Detect which cell encompasses the target text, then output its [X, Y] center coordinate. 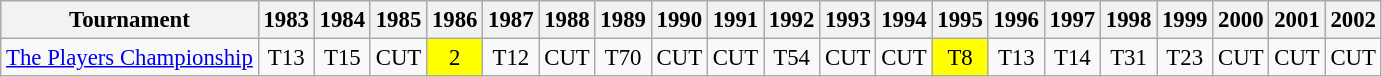
Tournament [130, 20]
1987 [511, 20]
T70 [623, 58]
1988 [567, 20]
1993 [848, 20]
T12 [511, 58]
T8 [960, 58]
1998 [1128, 20]
1986 [455, 20]
T15 [342, 58]
1994 [904, 20]
2 [455, 58]
2000 [1241, 20]
1985 [398, 20]
1996 [1016, 20]
1984 [342, 20]
T31 [1128, 58]
The Players Championship [130, 58]
1983 [286, 20]
T14 [1072, 58]
T23 [1185, 58]
1999 [1185, 20]
1989 [623, 20]
2001 [1297, 20]
1992 [792, 20]
1990 [679, 20]
1991 [735, 20]
1995 [960, 20]
1997 [1072, 20]
T54 [792, 58]
2002 [1353, 20]
